Provide the [x, y] coordinate of the cell's center where the given text is located.  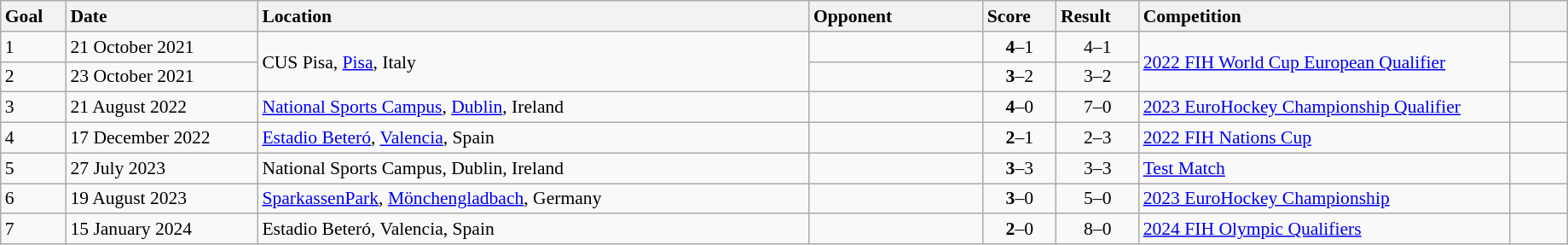
4–0 [1020, 108]
Date [162, 16]
7–0 [1098, 108]
Score [1020, 16]
4 [34, 138]
3–0 [1020, 199]
Test Match [1325, 168]
21 August 2022 [162, 108]
2–1 [1020, 138]
5–0 [1098, 199]
1 [34, 47]
2022 FIH Nations Cup [1325, 138]
2023 EuroHockey Championship Qualifier [1325, 108]
23 October 2021 [162, 77]
7 [34, 230]
Result [1098, 16]
SparkassenPark, Mönchengladbach, Germany [533, 199]
8–0 [1098, 230]
3 [34, 108]
21 October 2021 [162, 47]
2023 EuroHockey Championship [1325, 199]
2024 FIH Olympic Qualifiers [1325, 230]
Competition [1325, 16]
2 [34, 77]
Location [533, 16]
Opponent [896, 16]
Goal [34, 16]
2–0 [1020, 230]
CUS Pisa, Pisa, Italy [533, 61]
2–3 [1098, 138]
2022 FIH World Cup European Qualifier [1325, 61]
27 July 2023 [162, 168]
15 January 2024 [162, 230]
17 December 2022 [162, 138]
5 [34, 168]
6 [34, 199]
19 August 2023 [162, 199]
